Provide the (X, Y) coordinate of the cell's center where the given text is located.  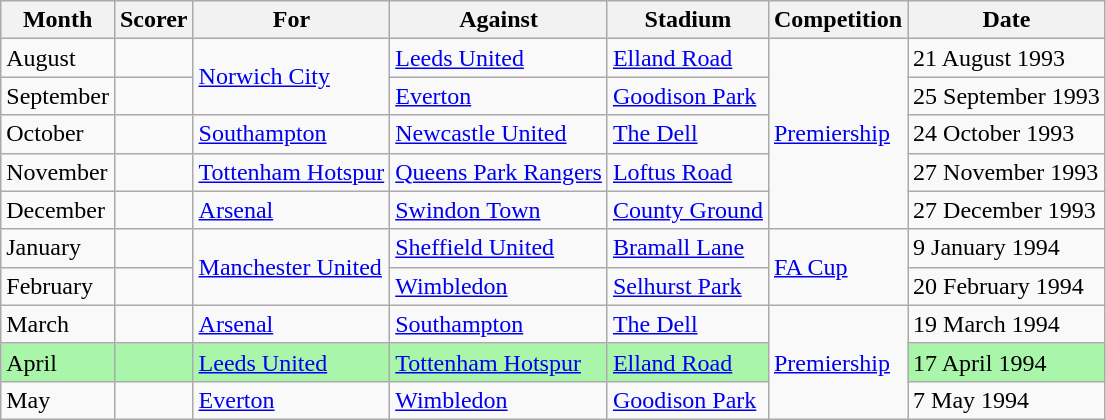
FA Cup (838, 267)
Swindon Town (499, 210)
November (58, 172)
April (58, 362)
March (58, 324)
Bramall Lane (688, 248)
Newcastle United (499, 134)
Scorer (154, 20)
For (292, 20)
19 March 1994 (1007, 324)
Norwich City (292, 77)
County Ground (688, 210)
Against (499, 20)
27 November 1993 (1007, 172)
Manchester United (292, 267)
Stadium (688, 20)
Date (1007, 20)
Competition (838, 20)
Sheffield United (499, 248)
May (58, 400)
Loftus Road (688, 172)
24 October 1993 (1007, 134)
Month (58, 20)
20 February 1994 (1007, 286)
Queens Park Rangers (499, 172)
7 May 1994 (1007, 400)
Selhurst Park (688, 286)
9 January 1994 (1007, 248)
August (58, 58)
27 December 1993 (1007, 210)
21 August 1993 (1007, 58)
December (58, 210)
17 April 1994 (1007, 362)
October (58, 134)
September (58, 96)
January (58, 248)
25 September 1993 (1007, 96)
February (58, 286)
